Output the [X, Y] coordinate of the center of the cell containing the given text.  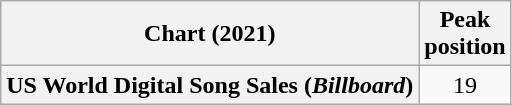
Peakposition [465, 34]
Chart (2021) [210, 34]
US World Digital Song Sales (Billboard) [210, 85]
19 [465, 85]
